Pinpoint the cell where the given text exists, returning its [x, y] midpoint coordinate. 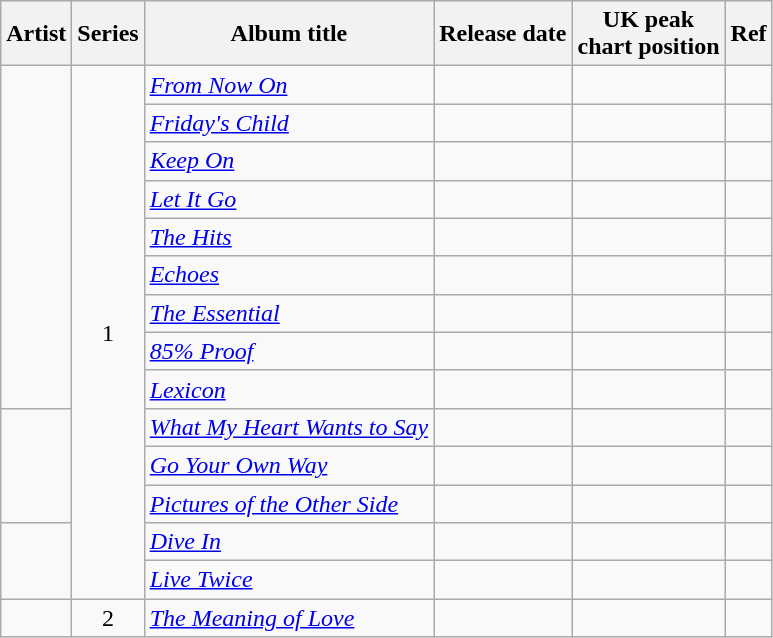
UK peakchart position [648, 34]
From Now On [288, 85]
Keep On [288, 161]
Go Your Own Way [288, 465]
Ref [748, 34]
Pictures of the Other Side [288, 503]
The Meaning of Love [288, 618]
Series [108, 34]
Let It Go [288, 199]
Album title [288, 34]
The Hits [288, 237]
2 [108, 618]
1 [108, 332]
Dive In [288, 542]
Friday's Child [288, 123]
The Essential [288, 313]
Echoes [288, 275]
Artist [36, 34]
Release date [503, 34]
85% Proof [288, 351]
What My Heart Wants to Say [288, 427]
Lexicon [288, 389]
Live Twice [288, 580]
